Pinpoint the cell where the given text exists, returning its [X, Y] midpoint coordinate. 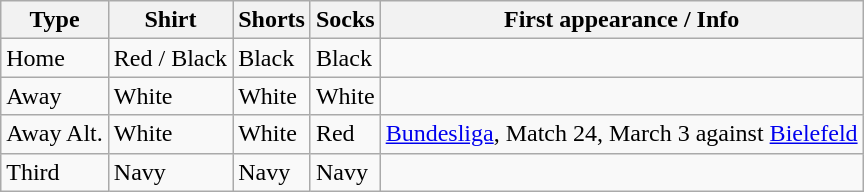
Bundesliga, Match 24, March 3 against Bielefeld [622, 134]
Third [55, 172]
Away Alt. [55, 134]
First appearance / Info [622, 20]
Red [345, 134]
Away [55, 96]
Red / Black [170, 58]
Shirt [170, 20]
Type [55, 20]
Home [55, 58]
Shorts [272, 20]
Socks [345, 20]
